Determine the [X, Y] coordinate at the center of the cell enclosing the given text.  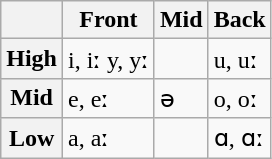
Back [240, 20]
o, oː [240, 98]
e, eː [109, 98]
Low [32, 138]
ə [181, 98]
i, iː y, yː [109, 59]
ɑ, ɑː [240, 138]
High [32, 59]
u, uː [240, 59]
a, aː [109, 138]
Front [109, 20]
